Detect which cell encompasses the target text, then output its [x, y] center coordinate. 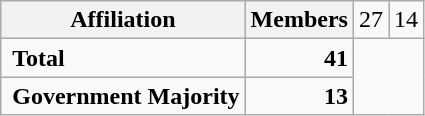
Affiliation [123, 20]
13 [299, 96]
14 [406, 20]
Total [123, 58]
41 [299, 58]
Government Majority [123, 96]
Members [299, 20]
27 [370, 20]
